Determine the [x, y] coordinate at the center of the cell enclosing the given text.  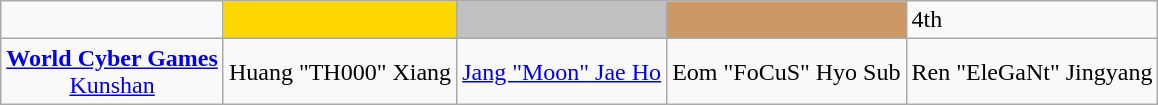
4th [1032, 20]
Ren "EleGaNt" Jingyang [1032, 72]
Huang "TH000" Xiang [340, 72]
Eom "FoCuS" Hyo Sub [786, 72]
Jang "Moon" Jae Ho [562, 72]
World Cyber Games Kunshan [112, 72]
